Output the [X, Y] coordinate of the center of the cell containing the given text.  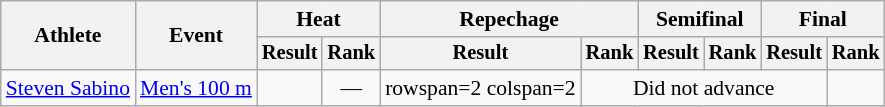
— [351, 88]
Repechage [509, 19]
Final [822, 19]
Men's 100 m [196, 88]
Steven Sabino [68, 88]
Did not advance [704, 88]
Athlete [68, 36]
Heat [318, 19]
Event [196, 36]
Semifinal [700, 19]
rowspan=2 colspan=2 [480, 88]
